Scan for the cell matching the given text and deliver its [x, y] coordinate at center. 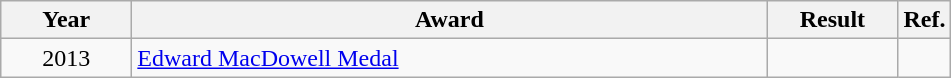
Year [66, 20]
2013 [66, 58]
Result [832, 20]
Award [450, 20]
Edward MacDowell Medal [450, 58]
Ref. [924, 20]
